Search for the cell housing the specified text and yield its [X, Y] center coordinate. 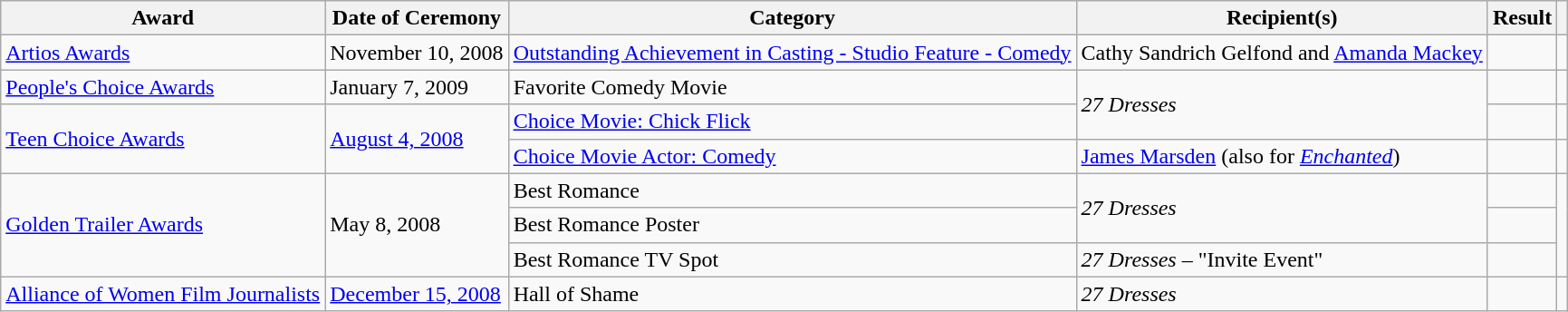
Golden Trailer Awards [163, 225]
December 15, 2008 [417, 294]
Hall of Shame [792, 294]
Cathy Sandrich Gelfond and Amanda Mackey [1282, 53]
Best Romance Poster [792, 225]
Best Romance [792, 190]
People's Choice Awards [163, 87]
Recipient(s) [1282, 18]
Best Romance TV Spot [792, 259]
Teen Choice Awards [163, 139]
27 Dresses – "Invite Event" [1282, 259]
James Marsden (also for Enchanted) [1282, 156]
August 4, 2008 [417, 139]
Favorite Comedy Movie [792, 87]
Choice Movie Actor: Comedy [792, 156]
January 7, 2009 [417, 87]
Outstanding Achievement in Casting - Studio Feature - Comedy [792, 53]
Choice Movie: Chick Flick [792, 122]
Date of Ceremony [417, 18]
Artios Awards [163, 53]
May 8, 2008 [417, 225]
November 10, 2008 [417, 53]
Award [163, 18]
Category [792, 18]
Alliance of Women Film Journalists [163, 294]
Result [1522, 18]
